Provide the [X, Y] coordinate of the cell's center where the given text is located.  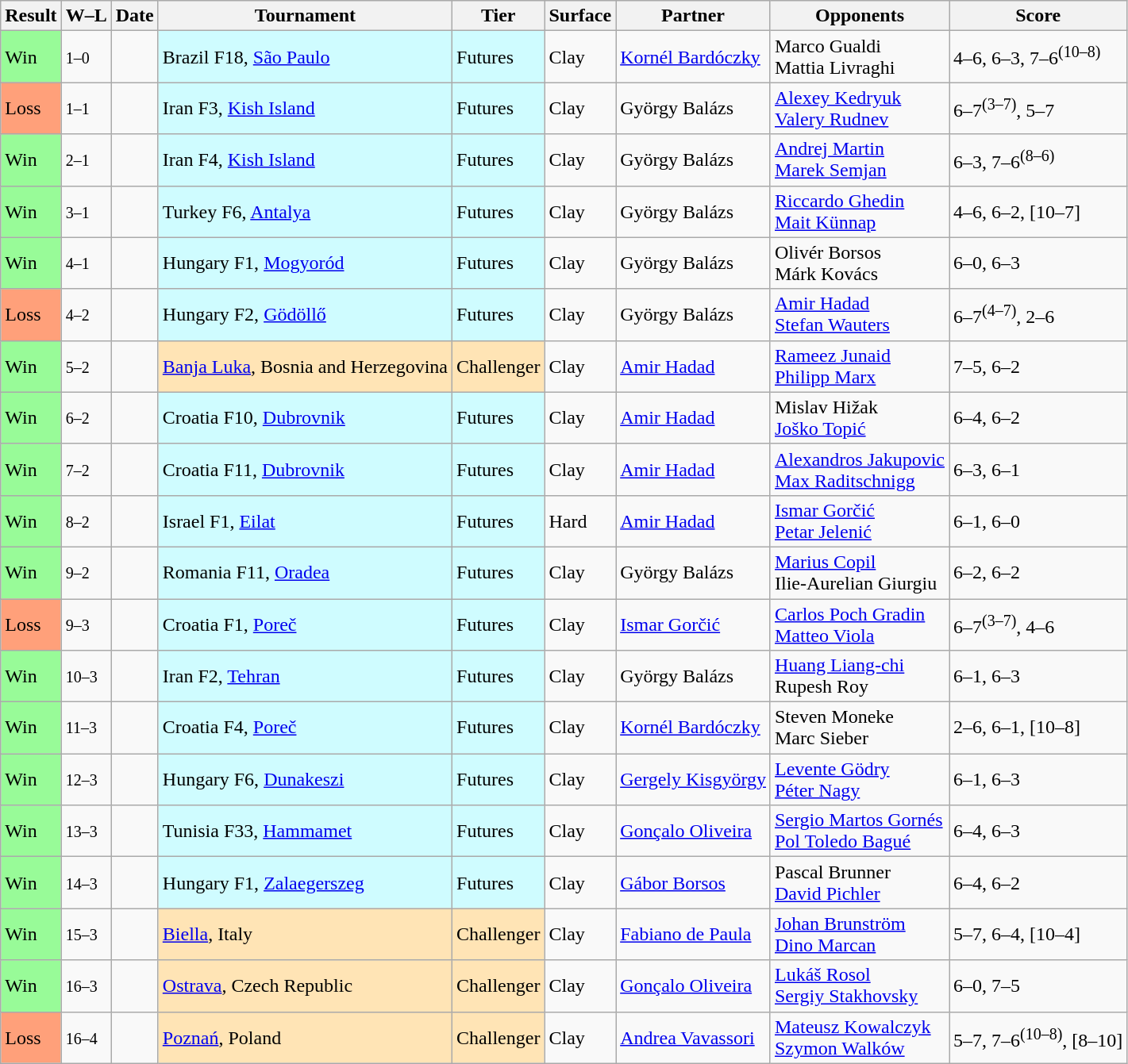
Ismar Gorčić Petar Jelenić [859, 520]
Iran F4, Kish Island [305, 160]
4–6, 6–3, 7–6(10–8) [1038, 57]
Amir Hadad Stefan Wauters [859, 314]
6–3, 6–1 [1038, 470]
Olivér Borsos Márk Kovács [859, 263]
Andrea Vavassori [694, 1038]
6–4, 6–3 [1038, 832]
Croatia F11, Dubrovnik [305, 470]
Hungary F1, Mogyoród [305, 263]
1–0 [86, 57]
Fabiano de Paula [694, 935]
Levente Gödry Péter Nagy [859, 779]
Riccardo Ghedin Mait Künnap [859, 211]
5–2 [86, 367]
Hungary F1, Zalaegerszeg [305, 882]
6–7(3–7), 4–6 [1038, 624]
6–0, 7–5 [1038, 985]
10–3 [86, 676]
6–2 [86, 417]
2–1 [86, 160]
14–3 [86, 882]
Mateusz Kowalczyk Szymon Walków [859, 1038]
11–3 [86, 728]
Opponents [859, 16]
4–2 [86, 314]
Biella, Italy [305, 935]
9–2 [86, 573]
Ostrava, Czech Republic [305, 985]
Tournament [305, 16]
Croatia F1, Poreč [305, 624]
Result [31, 16]
Tunisia F33, Hammamet [305, 832]
6–7(4–7), 2–6 [1038, 314]
9–3 [86, 624]
Marco Gualdi Mattia Livraghi [859, 57]
Pascal Brunner David Pichler [859, 882]
12–3 [86, 779]
Tier [499, 16]
Mislav Hižak Joško Topić [859, 417]
3–1 [86, 211]
Romania F11, Oradea [305, 573]
Lukáš Rosol Sergiy Stakhovsky [859, 985]
Surface [580, 16]
Ismar Gorčić [694, 624]
7–5, 6–2 [1038, 367]
7–2 [86, 470]
Iran F2, Tehran [305, 676]
Banja Luka, Bosnia and Herzegovina [305, 367]
Israel F1, Eilat [305, 520]
6–0, 6–3 [1038, 263]
Andrej Martin Marek Semjan [859, 160]
Hungary F6, Dunakeszi [305, 779]
Gergely Kisgyörgy [694, 779]
6–3, 7–6(8–6) [1038, 160]
13–3 [86, 832]
6–1, 6–0 [1038, 520]
16–4 [86, 1038]
Iran F3, Kish Island [305, 108]
Croatia F10, Dubrovnik [305, 417]
Hungary F2, Gödöllő [305, 314]
15–3 [86, 935]
Brazil F18, São Paulo [305, 57]
Sergio Martos Gornés Pol Toledo Bagué [859, 832]
2–6, 6–1, [10–8] [1038, 728]
Score [1038, 16]
Hard [580, 520]
4–1 [86, 263]
Marius Copil Ilie-Aurelian Giurgiu [859, 573]
Croatia F4, Poreč [305, 728]
5–7, 6–4, [10–4] [1038, 935]
Rameez Junaid Philipp Marx [859, 367]
4–6, 6–2, [10–7] [1038, 211]
5–7, 7–6(10–8), [8–10] [1038, 1038]
Alexandros Jakupovic Max Raditschnigg [859, 470]
Turkey F6, Antalya [305, 211]
Poznań, Poland [305, 1038]
16–3 [86, 985]
Huang Liang-chi Rupesh Roy [859, 676]
Johan Brunström Dino Marcan [859, 935]
6–7(3–7), 5–7 [1038, 108]
Steven Moneke Marc Sieber [859, 728]
Date [135, 16]
6–2, 6–2 [1038, 573]
Partner [694, 16]
W–L [86, 16]
8–2 [86, 520]
Gábor Borsos [694, 882]
Alexey Kedryuk Valery Rudnev [859, 108]
Carlos Poch Gradin Matteo Viola [859, 624]
1–1 [86, 108]
